Output the (x, y) coordinate of the center of the cell containing the given text.  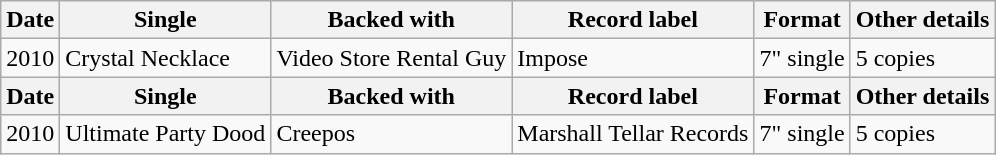
Video Store Rental Guy (392, 58)
Impose (633, 58)
Creepos (392, 134)
Ultimate Party Dood (166, 134)
Marshall Tellar Records (633, 134)
Crystal Necklace (166, 58)
